Detect which cell encompasses the target text, then output its [X, Y] center coordinate. 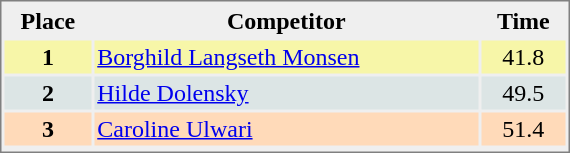
Hilde Dolensky [286, 92]
51.4 [523, 128]
3 [48, 128]
Time [523, 20]
Borghild Langseth Monsen [286, 56]
41.8 [523, 56]
Competitor [286, 20]
Caroline Ulwari [286, 128]
1 [48, 56]
49.5 [523, 92]
2 [48, 92]
Place [48, 20]
